Provide the [X, Y] coordinate of the cell's center where the given text is located.  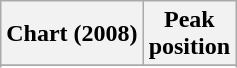
Peakposition [189, 34]
Chart (2008) [72, 34]
